Extract the (X, Y) coordinate from the center of the cell holding the provided text.  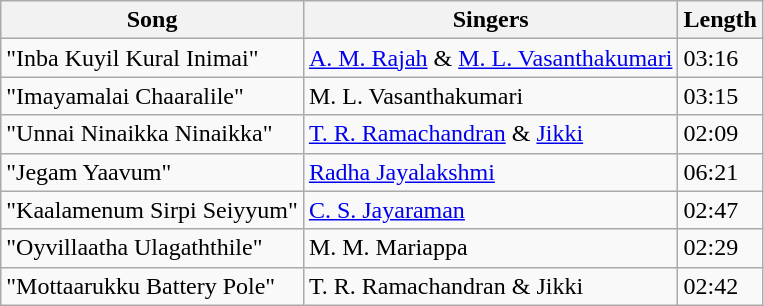
03:15 (720, 96)
02:29 (720, 248)
02:42 (720, 286)
"Inba Kuyil Kural Inimai" (152, 58)
"Jegam Yaavum" (152, 172)
C. S. Jayaraman (490, 210)
A. M. Rajah & M. L. Vasanthakumari (490, 58)
Radha Jayalakshmi (490, 172)
02:47 (720, 210)
"Oyvillaatha Ulagaththile" (152, 248)
"Mottaarukku Battery Pole" (152, 286)
Singers (490, 20)
"Imayamalai Chaaralile" (152, 96)
"Kaalamenum Sirpi Seiyyum" (152, 210)
02:09 (720, 134)
06:21 (720, 172)
03:16 (720, 58)
M. L. Vasanthakumari (490, 96)
M. M. Mariappa (490, 248)
"Unnai Ninaikka Ninaikka" (152, 134)
Song (152, 20)
Length (720, 20)
